Scan for the cell matching the given text and deliver its [x, y] coordinate at center. 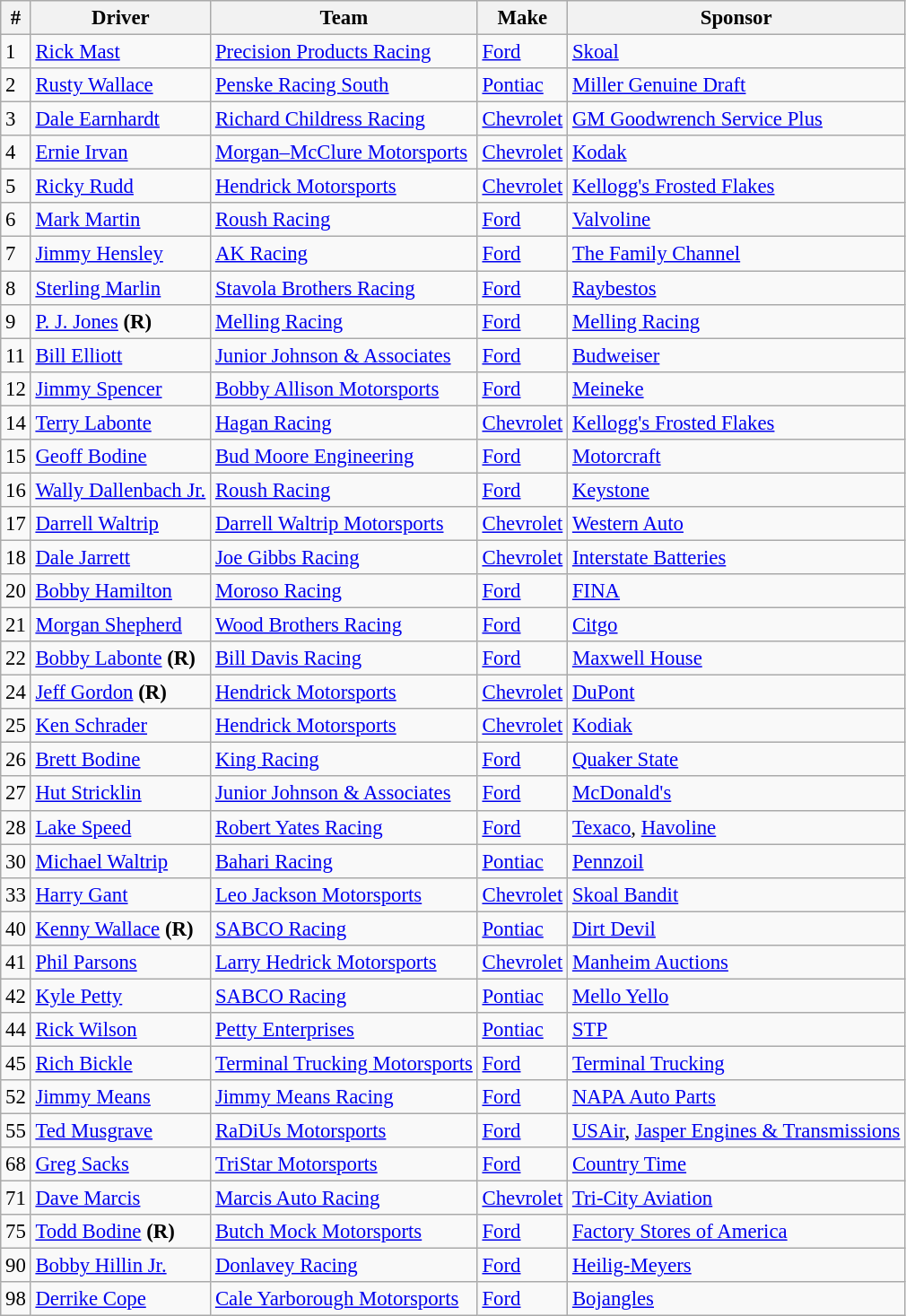
Bill Davis Racing [344, 658]
Tri-City Aviation [736, 1198]
Raybestos [736, 288]
Brett Bodine [120, 760]
40 [16, 928]
7 [16, 254]
Meineke [736, 388]
King Racing [344, 760]
Larry Hedrick Motorsports [344, 963]
Kyle Petty [120, 996]
Stavola Brothers Racing [344, 288]
Driver [120, 18]
Morgan–McClure Motorsports [344, 153]
1 [16, 52]
# [16, 18]
2 [16, 85]
Factory Stores of America [736, 1232]
Interstate Batteries [736, 557]
24 [16, 693]
Manheim Auctions [736, 963]
12 [16, 388]
20 [16, 591]
Make [522, 18]
Phil Parsons [120, 963]
Ted Musgrave [120, 1131]
Miller Genuine Draft [736, 85]
RaDiUs Motorsports [344, 1131]
Bobby Hillin Jr. [120, 1266]
Joe Gibbs Racing [344, 557]
25 [16, 726]
Geoff Bodine [120, 457]
9 [16, 321]
27 [16, 794]
Team [344, 18]
DuPont [736, 693]
4 [16, 153]
90 [16, 1266]
NAPA Auto Parts [736, 1097]
17 [16, 524]
6 [16, 220]
STP [736, 1030]
28 [16, 827]
Kodiak [736, 726]
AK Racing [344, 254]
Robert Yates Racing [344, 827]
Bill Elliott [120, 355]
Precision Products Racing [344, 52]
Keystone [736, 490]
Citgo [736, 625]
42 [16, 996]
Richard Childress Racing [344, 119]
8 [16, 288]
14 [16, 423]
Bobby Labonte (R) [120, 658]
Dale Jarrett [120, 557]
McDonald's [736, 794]
22 [16, 658]
Ken Schrader [120, 726]
Mark Martin [120, 220]
Rich Bickle [120, 1063]
Darrell Waltrip Motorsports [344, 524]
Motorcraft [736, 457]
Ricky Rudd [120, 187]
Bud Moore Engineering [344, 457]
18 [16, 557]
Texaco, Havoline [736, 827]
Sponsor [736, 18]
Western Auto [736, 524]
Lake Speed [120, 827]
Jimmy Means [120, 1097]
Rick Mast [120, 52]
Valvoline [736, 220]
Bahari Racing [344, 861]
Mello Yello [736, 996]
Moroso Racing [344, 591]
21 [16, 625]
Jimmy Means Racing [344, 1097]
Budweiser [736, 355]
71 [16, 1198]
16 [16, 490]
Quaker State [736, 760]
Dirt Devil [736, 928]
Marcis Auto Racing [344, 1198]
Dave Marcis [120, 1198]
44 [16, 1030]
GM Goodwrench Service Plus [736, 119]
USAir, Jasper Engines & Transmissions [736, 1131]
Kodak [736, 153]
Donlavey Racing [344, 1266]
Skoal Bandit [736, 894]
30 [16, 861]
Bobby Allison Motorsports [344, 388]
Greg Sacks [120, 1164]
11 [16, 355]
Terminal Trucking Motorsports [344, 1063]
Terminal Trucking [736, 1063]
Ernie Irvan [120, 153]
Butch Mock Motorsports [344, 1232]
Terry Labonte [120, 423]
3 [16, 119]
FINA [736, 591]
Todd Bodine (R) [120, 1232]
Wally Dallenbach Jr. [120, 490]
Darrell Waltrip [120, 524]
45 [16, 1063]
P. J. Jones (R) [120, 321]
33 [16, 894]
Skoal [736, 52]
Rusty Wallace [120, 85]
Bobby Hamilton [120, 591]
Wood Brothers Racing [344, 625]
Michael Waltrip [120, 861]
Kenny Wallace (R) [120, 928]
Jimmy Spencer [120, 388]
Morgan Shepherd [120, 625]
Country Time [736, 1164]
Harry Gant [120, 894]
55 [16, 1131]
68 [16, 1164]
Dale Earnhardt [120, 119]
Heilig-Meyers [736, 1266]
Pennzoil [736, 861]
Jeff Gordon (R) [120, 693]
The Family Channel [736, 254]
15 [16, 457]
Rick Wilson [120, 1030]
Maxwell House [736, 658]
Hut Stricklin [120, 794]
41 [16, 963]
Petty Enterprises [344, 1030]
26 [16, 760]
52 [16, 1097]
Hagan Racing [344, 423]
5 [16, 187]
75 [16, 1232]
Jimmy Hensley [120, 254]
Sterling Marlin [120, 288]
Penske Racing South [344, 85]
Leo Jackson Motorsports [344, 894]
TriStar Motorsports [344, 1164]
